Detect which cell encompasses the target text, then output its (x, y) center coordinate. 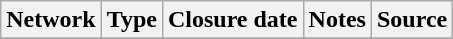
Notes (337, 20)
Type (132, 20)
Network (51, 20)
Source (412, 20)
Closure date (232, 20)
